Capture the cell that displays the provided text and extract its (x, y) central coordinate. 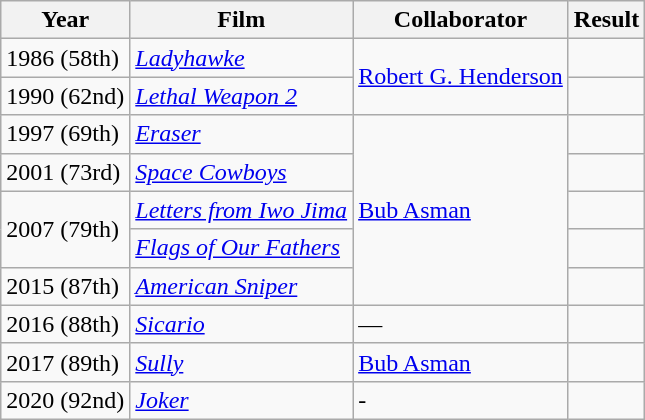
Sully (242, 362)
Film (242, 20)
— (461, 324)
2016 (88th) (66, 324)
2017 (89th) (66, 362)
American Sniper (242, 286)
1997 (69th) (66, 134)
Letters from Iwo Jima (242, 210)
Result (606, 20)
Space Cowboys (242, 172)
1986 (58th) (66, 58)
Ladyhawke (242, 58)
2007 (79th) (66, 229)
Lethal Weapon 2 (242, 96)
2001 (73rd) (66, 172)
2020 (92nd) (66, 400)
Eraser (242, 134)
Robert G. Henderson (461, 77)
1990 (62nd) (66, 96)
- (461, 400)
Joker (242, 400)
Flags of Our Fathers (242, 248)
Collaborator (461, 20)
2015 (87th) (66, 286)
Year (66, 20)
Sicario (242, 324)
